Locate the cell with the specified text and output its (X, Y) center coordinate. 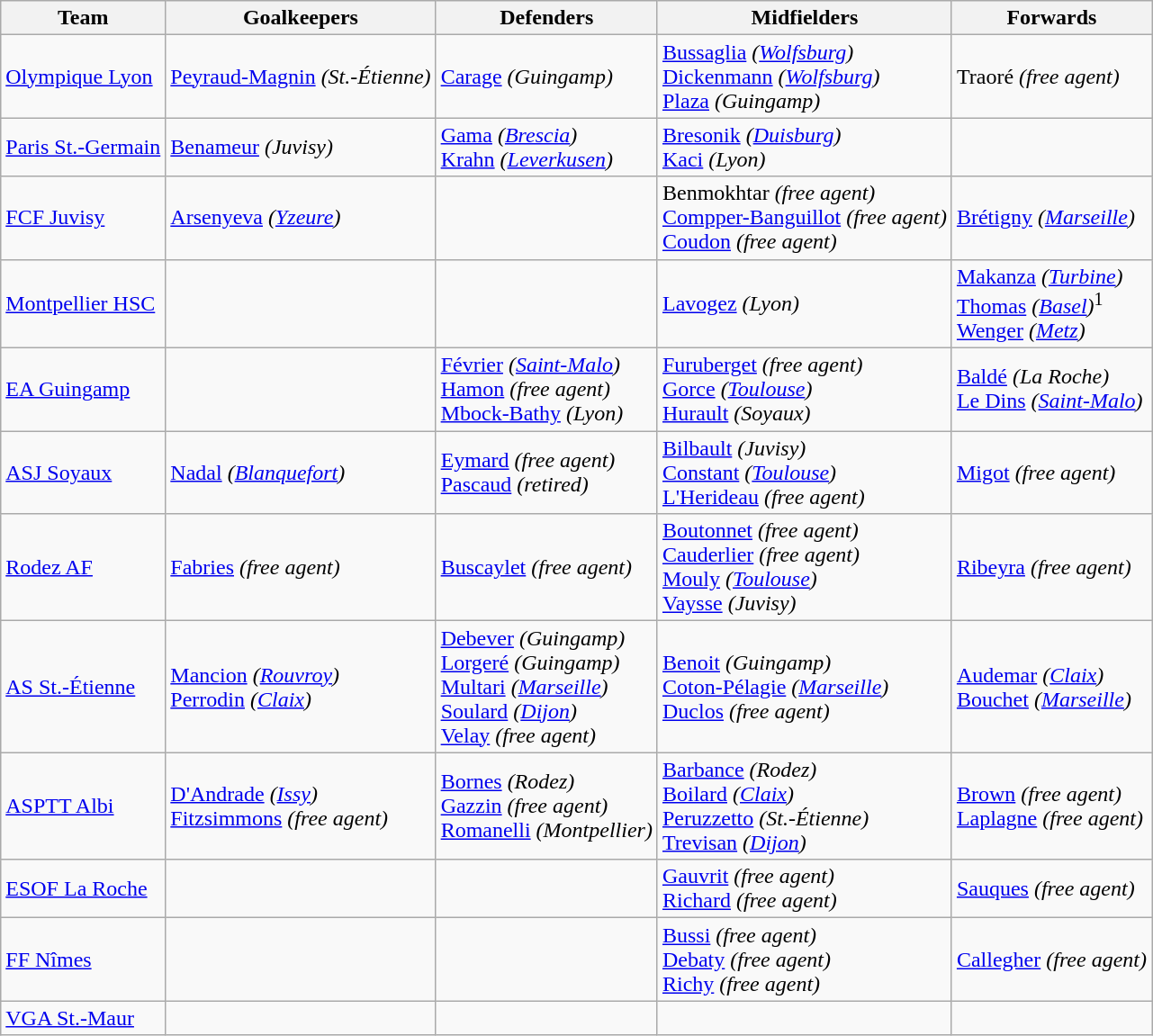
Gauvrit (free agent)Richard (free agent) (805, 889)
Gama (Brescia) Krahn (Leverkusen) (546, 148)
Baldé (La Roche)Le Dins (Saint-Malo) (1051, 390)
Migot (free agent) (1051, 473)
Bornes (Rodez)Gazzin (free agent)Romanelli (Montpellier) (546, 806)
Buscaylet (free agent) (546, 567)
Boutonnet (free agent)Cauderlier (free agent)Mouly (Toulouse)Vaysse (Juvisy) (805, 567)
Traoré (free agent) (1051, 77)
D'Andrade (Issy) Fitzsimmons (free agent) (301, 806)
Defenders (546, 18)
Paris St.-Germain (83, 148)
Brown (free agent)Laplagne (free agent) (1051, 806)
Brétigny (Marseille) (1051, 218)
Montpellier HSC (83, 304)
ASPTT Albi (83, 806)
ESOF La Roche (83, 889)
Bilbault (Juvisy)Constant (Toulouse)L'Herideau (free agent) (805, 473)
Furuberget (free agent)Gorce (Toulouse)Hurault (Soyaux) (805, 390)
Carage (Guingamp) (546, 77)
Peyraud-Magnin (St.-Étienne) (301, 77)
Bussaglia (Wolfsburg) Dickenmann (Wolfsburg)Plaza (Guingamp) (805, 77)
Goalkeepers (301, 18)
Barbance (Rodez)Boilard (Claix)Peruzzetto (St.-Étienne)Trevisan (Dijon) (805, 806)
Bussi (free agent)Debaty (free agent)Richy (free agent) (805, 959)
Lavogez (Lyon) (805, 304)
Bresonik (Duisburg)Kaci (Lyon) (805, 148)
Sauques (free agent) (1051, 889)
EA Guingamp (83, 390)
FCF Juvisy (83, 218)
Février (Saint-Malo)Hamon (free agent)Mbock-Bathy (Lyon) (546, 390)
Olympique Lyon (83, 77)
Fabries (free agent) (301, 567)
AS St.-Étienne (83, 687)
Callegher (free agent) (1051, 959)
Eymard (free agent)Pascaud (retired) (546, 473)
Team (83, 18)
Rodez AF (83, 567)
Makanza (Turbine)Thomas (Basel)1Wenger (Metz) (1051, 304)
Audemar (Claix)Bouchet (Marseille) (1051, 687)
Arsenyeva (Yzeure) (301, 218)
Ribeyra (free agent) (1051, 567)
Debever (Guingamp)Lorgeré (Guingamp)Multari (Marseille)Soulard (Dijon)Velay (free agent) (546, 687)
ASJ Soyaux (83, 473)
Forwards (1051, 18)
Nadal (Blanquefort) (301, 473)
Benmokhtar (free agent)Compper-Banguillot (free agent)Coudon (free agent) (805, 218)
VGA St.-Maur (83, 1018)
Mancion (Rouvroy)Perrodin (Claix) (301, 687)
Benoit (Guingamp)Coton-Pélagie (Marseille)Duclos (free agent) (805, 687)
Benameur (Juvisy) (301, 148)
Midfielders (805, 18)
FF Nîmes (83, 959)
